Return [x, y] of the center of cell containing provided text 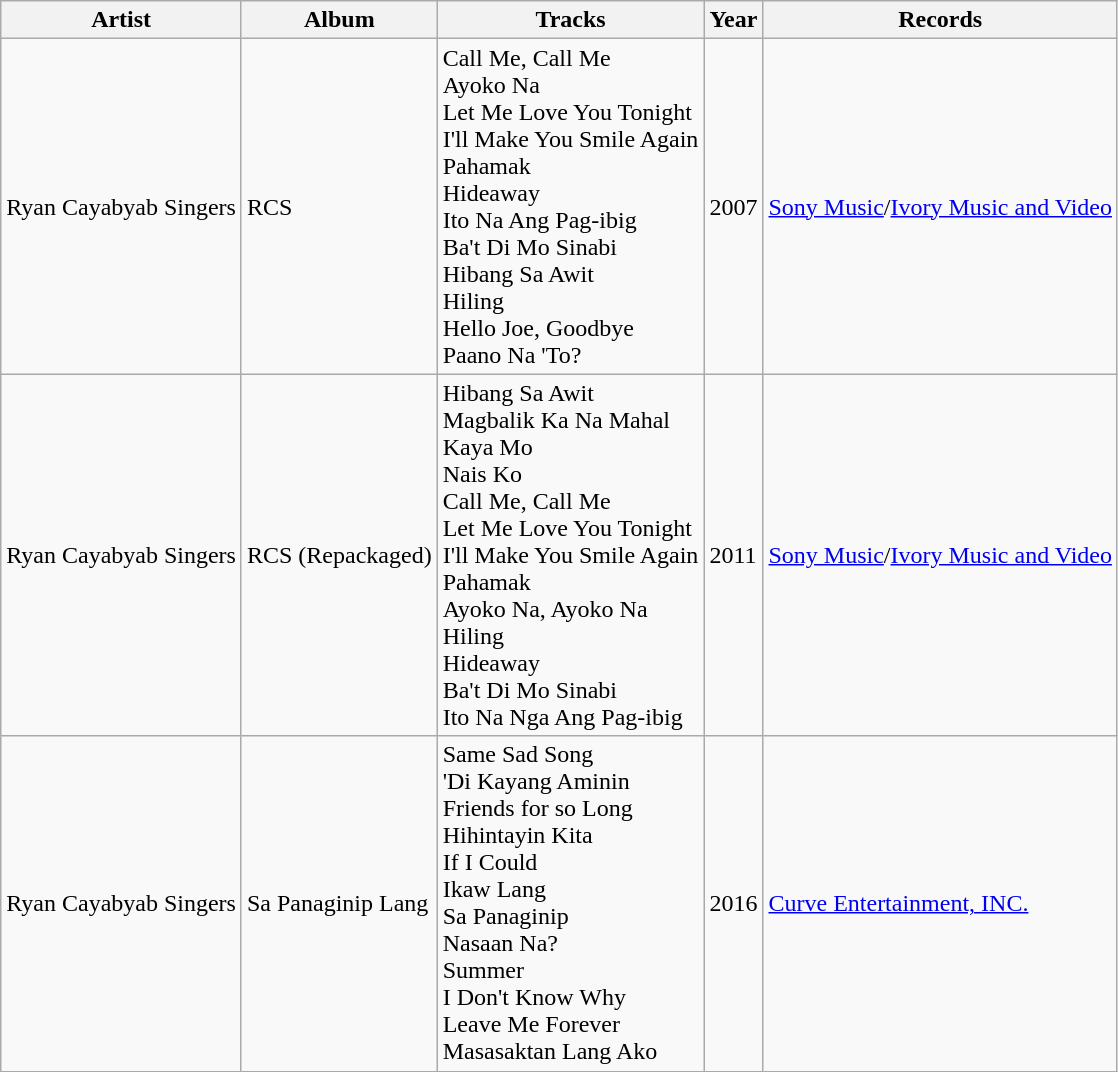
2011 [734, 555]
RCS [339, 206]
Curve Entertainment, INC. [940, 904]
Year [734, 20]
Tracks [570, 20]
2007 [734, 206]
Artist [122, 20]
Sa Panaginip Lang [339, 904]
Album [339, 20]
RCS (Repackaged) [339, 555]
2016 [734, 904]
Records [940, 20]
